Find where the given text appears and provide that cell's center as (x, y) coordinate. 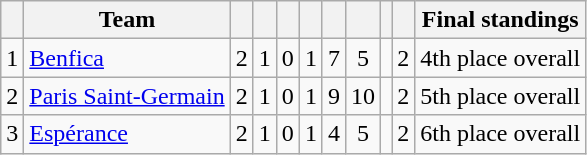
7 (334, 58)
Paris Saint-Germain (127, 96)
4th place overall (500, 58)
Final standings (500, 20)
9 (334, 96)
10 (362, 96)
4 (334, 134)
Espérance (127, 134)
Benfica (127, 58)
Team (127, 20)
5th place overall (500, 96)
6th place overall (500, 134)
3 (12, 134)
